Determine the (X, Y) coordinate at the center of the cell enclosing the given text.  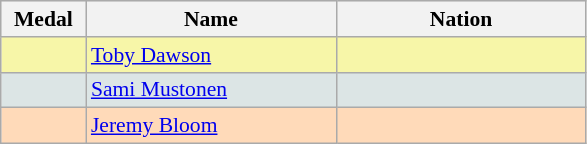
Toby Dawson (211, 55)
Jeremy Bloom (211, 126)
Medal (44, 19)
Nation (461, 19)
Sami Mustonen (211, 90)
Name (211, 19)
